Locate the cell with the specified text and output its (x, y) center coordinate. 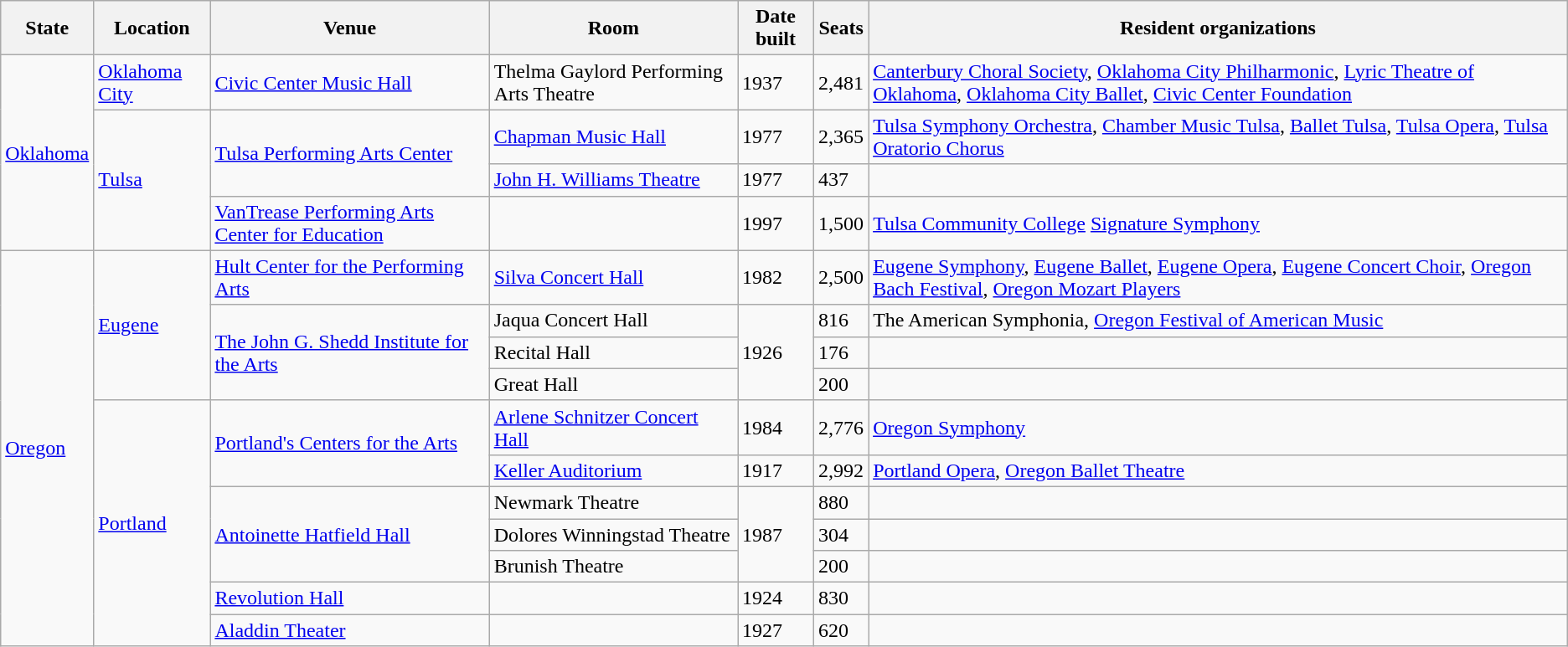
Room (613, 28)
1984 (776, 427)
Thelma Gaylord Performing Arts Theatre (613, 82)
Tulsa (152, 180)
Tulsa Performing Arts Center (350, 152)
The John G. Shedd Institute for the Arts (350, 352)
Seats (841, 28)
Newmark Theatre (613, 502)
Resident organizations (1218, 28)
Portland's Centers for the Arts (350, 444)
Portland Opera, Oregon Ballet Theatre (1218, 470)
Oklahoma (47, 152)
176 (841, 352)
304 (841, 535)
Dolores Winningstad Theatre (613, 535)
Revolution Hall (350, 598)
2,365 (841, 137)
1927 (776, 630)
2,481 (841, 82)
1982 (776, 278)
Silva Concert Hall (613, 278)
437 (841, 180)
Tulsa Symphony Orchestra, Chamber Music Tulsa, Ballet Tulsa, Tulsa Opera, Tulsa Oratorio Chorus (1218, 137)
Oregon Symphony (1218, 427)
Arlene Schnitzer Concert Hall (613, 427)
2,776 (841, 427)
Keller Auditorium (613, 470)
Great Hall (613, 384)
State (47, 28)
830 (841, 598)
1,500 (841, 223)
1987 (776, 534)
Eugene Symphony, Eugene Ballet, Eugene Opera, Eugene Concert Choir, Oregon Bach Festival, Oregon Mozart Players (1218, 278)
The American Symphonia, Oregon Festival of American Music (1218, 321)
816 (841, 321)
1917 (776, 470)
Antoinette Hatfield Hall (350, 534)
2,992 (841, 470)
Recital Hall (613, 352)
Hult Center for the Performing Arts (350, 278)
Civic Center Music Hall (350, 82)
Location (152, 28)
880 (841, 502)
1997 (776, 223)
VanTrease Performing Arts Center for Education (350, 223)
Date built (776, 28)
Eugene (152, 325)
1937 (776, 82)
Jaqua Concert Hall (613, 321)
Tulsa Community College Signature Symphony (1218, 223)
Oregon (47, 449)
Brunish Theatre (613, 567)
620 (841, 630)
Venue (350, 28)
Canterbury Choral Society, Oklahoma City Philharmonic, Lyric Theatre of Oklahoma, Oklahoma City Ballet, Civic Center Foundation (1218, 82)
Oklahoma City (152, 82)
1926 (776, 352)
1924 (776, 598)
John H. Williams Theatre (613, 180)
Portland (152, 522)
Chapman Music Hall (613, 137)
2,500 (841, 278)
Aladdin Theater (350, 630)
